From the cell containing the given text, extract its center point as (X, Y) coordinate. 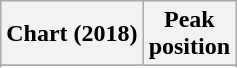
Chart (2018) (72, 34)
Peak position (189, 34)
